For the text-containing cell, return its midpoint in [x, y] coordinate format. 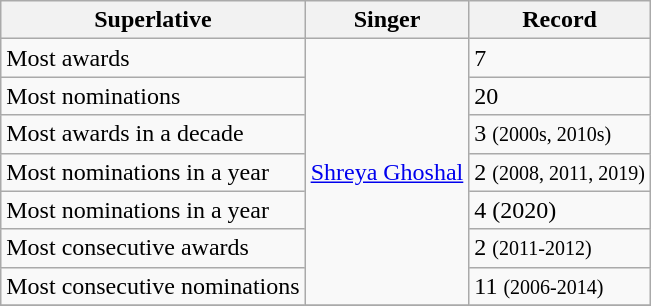
Record [560, 20]
11 (2006-2014) [560, 286]
Singer [387, 20]
Most consecutive awards [153, 248]
3 (2000s, 2010s) [560, 134]
20 [560, 96]
Most consecutive nominations [153, 286]
Shreya Ghoshal [387, 172]
2 (2008, 2011, 2019) [560, 172]
Most nominations [153, 96]
Most awards in a decade [153, 134]
Superlative [153, 20]
Most awards [153, 58]
4 (2020) [560, 210]
7 [560, 58]
2 (2011-2012) [560, 248]
